Extract the [X, Y] coordinate from the center of the cell holding the provided text.  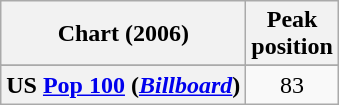
Chart (2006) [124, 34]
83 [292, 85]
Peakposition [292, 34]
US Pop 100 (Billboard) [124, 85]
